Determine the [x, y] coordinate at the center of the cell enclosing the given text.  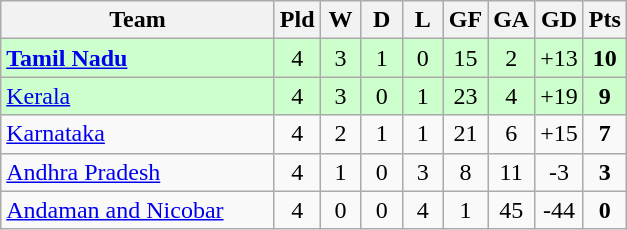
15 [465, 58]
Tamil Nadu [138, 58]
Kerala [138, 96]
7 [604, 134]
11 [512, 172]
GA [512, 20]
L [422, 20]
45 [512, 210]
GF [465, 20]
-44 [560, 210]
6 [512, 134]
-3 [560, 172]
+15 [560, 134]
Andaman and Nicobar [138, 210]
W [340, 20]
+13 [560, 58]
Andhra Pradesh [138, 172]
8 [465, 172]
Pts [604, 20]
Pld [297, 20]
10 [604, 58]
+19 [560, 96]
D [382, 20]
Team [138, 20]
Karnataka [138, 134]
9 [604, 96]
23 [465, 96]
21 [465, 134]
GD [560, 20]
